Output the [X, Y] coordinate of the center of the cell containing the given text.  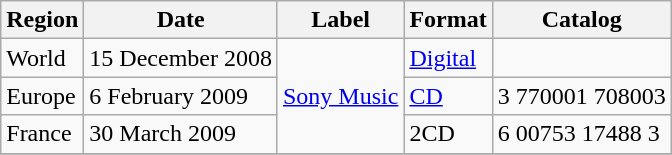
3 770001 708003 [582, 96]
France [42, 134]
World [42, 58]
CD [448, 96]
Region [42, 20]
6 00753 17488 3 [582, 134]
Catalog [582, 20]
2CD [448, 134]
Format [448, 20]
Sony Music [340, 96]
30 March 2009 [181, 134]
Europe [42, 96]
15 December 2008 [181, 58]
Date [181, 20]
6 February 2009 [181, 96]
Label [340, 20]
Digital [448, 58]
